Locate the cell with the specified text and output its [x, y] center coordinate. 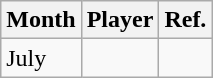
Month [41, 20]
Ref. [186, 20]
July [41, 58]
Player [120, 20]
